Detect which cell encompasses the target text, then output its (X, Y) center coordinate. 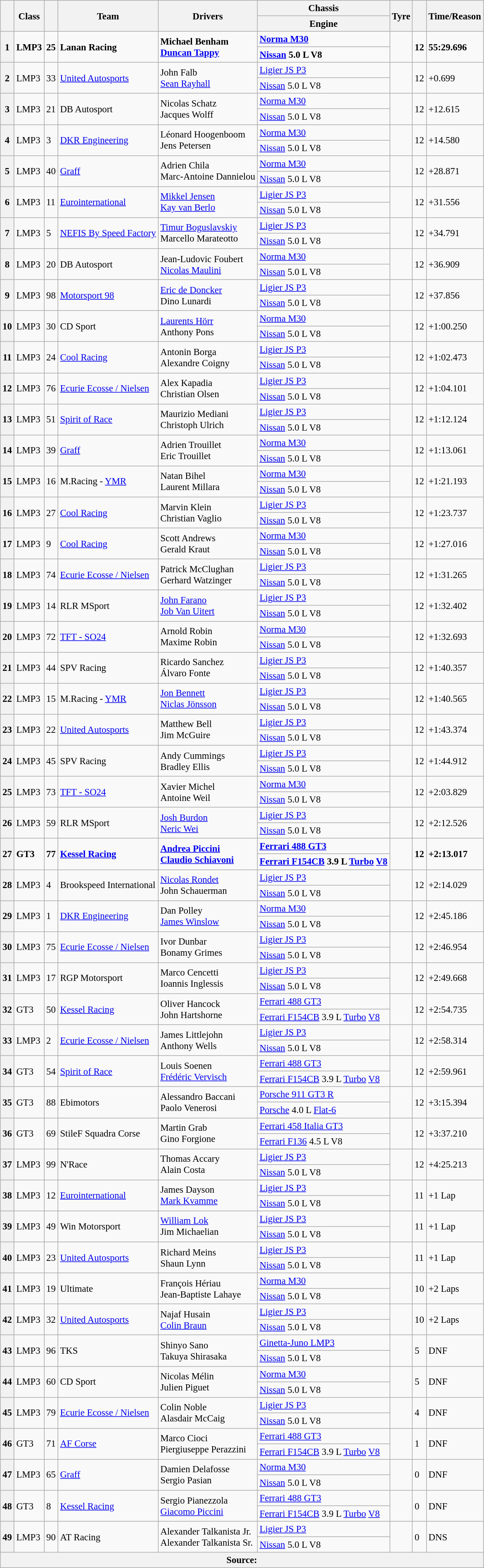
38 (7, 1196)
+1:27.016 (455, 543)
+0.699 (455, 78)
Marvin Klein Christian Vaglio (208, 513)
Ricardo Sanchez Álvaro Fonte (208, 668)
Adrien Trouillet Eric Trouillet (208, 451)
99 (51, 1164)
Michael Benham Duncan Tappy (208, 47)
TKS (108, 1351)
Xavier Michel Antoine Weil (208, 792)
18 (7, 575)
N'Race (108, 1164)
Richard Meins Shaun Lynn (208, 1258)
Oliver Hancock John Hartshorne (208, 1009)
DNS (455, 1537)
+1:32.402 (455, 606)
79 (51, 1413)
+1:43.374 (455, 730)
Chassis (323, 8)
Brookspeed International (108, 885)
Porsche 911 GT3 R (323, 1094)
74 (51, 575)
28 (7, 885)
+2:03.829 (455, 792)
William Lok Jim Michaelian (208, 1226)
42 (7, 1319)
+1:00.250 (455, 326)
Nicolas Mélin Julien Piguet (208, 1381)
James Littlejohn Anthony Wells (208, 1040)
Patrick McClughan Gerhard Watzinger (208, 575)
Antonin Borga Alexandre Coigny (208, 358)
Louis Soenen Frédéric Vervisch (208, 1071)
+2:12.526 (455, 823)
+2:49.668 (455, 978)
+3:37.210 (455, 1134)
37 (7, 1164)
Ferrari F136 4.5 L V8 (323, 1141)
60 (51, 1381)
François Hériau Jean-Baptiste Lahaye (208, 1289)
Damien Delafosse Sergio Pasian (208, 1475)
35 (7, 1102)
69 (51, 1134)
Alexander Talkanista Jr. Alexander Talkanista Sr. (208, 1537)
+1:23.737 (455, 513)
Sergio Pianezzola Giacomo Piccini (208, 1506)
6 (7, 202)
76 (51, 388)
Léonard Hoogenboom Jens Petersen (208, 140)
+2:13.017 (455, 854)
Andrea Piccini Claudio Schiavoni (208, 854)
Porsche 4.0 L Flat-6 (323, 1110)
Jon Bennett Niclas Jönsson (208, 699)
John Farano Job Van Uitert (208, 606)
47 (7, 1475)
Mikkel Jensen Kay van Berlo (208, 202)
+1:12.124 (455, 419)
65 (51, 1475)
26 (7, 823)
Thomas Accary Alain Costa (208, 1164)
Laurents Hörr Anthony Pons (208, 326)
59 (51, 823)
Eric de Doncker Dino Lunardi (208, 296)
55:29.696 (455, 47)
+28.871 (455, 171)
Marco Cencetti Ioannis Inglessis (208, 978)
+1:31.265 (455, 575)
Class (29, 16)
+3:15.394 (455, 1102)
Ultimate (108, 1289)
Shinyo Sano Takuya Shirasaka (208, 1351)
Martin Grab Gino Forgione (208, 1134)
Marco Cioci Piergiuseppe Perazzini (208, 1444)
John Falb Sean Rayhall (208, 78)
75 (51, 947)
Scott Andrews Gerald Kraut (208, 543)
Alex Kapadia Christian Olsen (208, 388)
Jean-Ludovic Foubert Nicolas Maulini (208, 264)
Lanan Racing (108, 47)
73 (51, 792)
Colin Noble Alasdair McCaig (208, 1413)
+2:45.186 (455, 916)
Timur Boguslavskiy Marcello Marateotto (208, 233)
Time/Reason (455, 16)
43 (7, 1351)
+14.580 (455, 140)
Andy Cummings Bradley Ellis (208, 760)
+1:40.565 (455, 699)
Win Motorsport (108, 1226)
Nicolas Schatz Jacques Wolff (208, 109)
34 (7, 1071)
Ferrari 458 Italia GT3 (323, 1126)
Natan Bihel Laurent Millara (208, 481)
+4:25.213 (455, 1164)
Najaf Husain Colin Braun (208, 1319)
+1:40.357 (455, 668)
50 (51, 1009)
Adrien Chila Marc-Antoine Dannielou (208, 171)
Alessandro Baccani Paolo Venerosi (208, 1102)
Drivers (208, 16)
Ivor Dunbar Bonamy Grimes (208, 947)
+1:44.912 (455, 760)
46 (7, 1444)
+1:32.693 (455, 637)
31 (7, 978)
Motorsport 98 (108, 296)
Ginetta-Juno LMP3 (323, 1343)
James Dayson Mark Kvamme (208, 1196)
98 (51, 296)
+2:58.314 (455, 1040)
+1:02.473 (455, 358)
96 (51, 1351)
Matthew Bell Jim McGuire (208, 730)
41 (7, 1289)
Nicolas Rondet John Schauerman (208, 885)
+36.909 (455, 264)
RGP Motorsport (108, 978)
+2:46.954 (455, 947)
NEFIS By Speed Factory (108, 233)
36 (7, 1134)
+1:04.101 (455, 388)
+1:21.193 (455, 481)
+2:59.961 (455, 1071)
StileF Squadra Corse (108, 1134)
71 (51, 1444)
Team (108, 16)
29 (7, 916)
+2:54.735 (455, 1009)
Arnold Robin Maxime Robin (208, 637)
+37.856 (455, 296)
+31.556 (455, 202)
+2:14.029 (455, 885)
+1:13.061 (455, 451)
Josh Burdon Neric Wei (208, 823)
72 (51, 637)
13 (7, 419)
51 (51, 419)
77 (51, 854)
90 (51, 1537)
Tyre (401, 16)
Dan Polley James Winslow (208, 916)
Maurizio Mediani Christoph Ulrich (208, 419)
88 (51, 1102)
Engine (323, 24)
Ebimotors (108, 1102)
AF Corse (108, 1444)
+34.791 (455, 233)
48 (7, 1506)
7 (7, 233)
+12.615 (455, 109)
Source: (242, 1560)
54 (51, 1071)
AT Racing (108, 1537)
